Scan for the cell matching the given text and deliver its [x, y] coordinate at center. 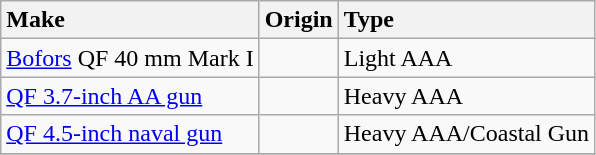
QF 3.7-inch AA gun [130, 96]
Heavy AAA/Coastal Gun [466, 134]
Origin [298, 20]
Heavy AAA [466, 96]
Type [466, 20]
QF 4.5-inch naval gun [130, 134]
Light AAA [466, 58]
Bofors QF 40 mm Mark I [130, 58]
Make [130, 20]
